Output the [x, y] coordinate of the center of the cell containing the given text.  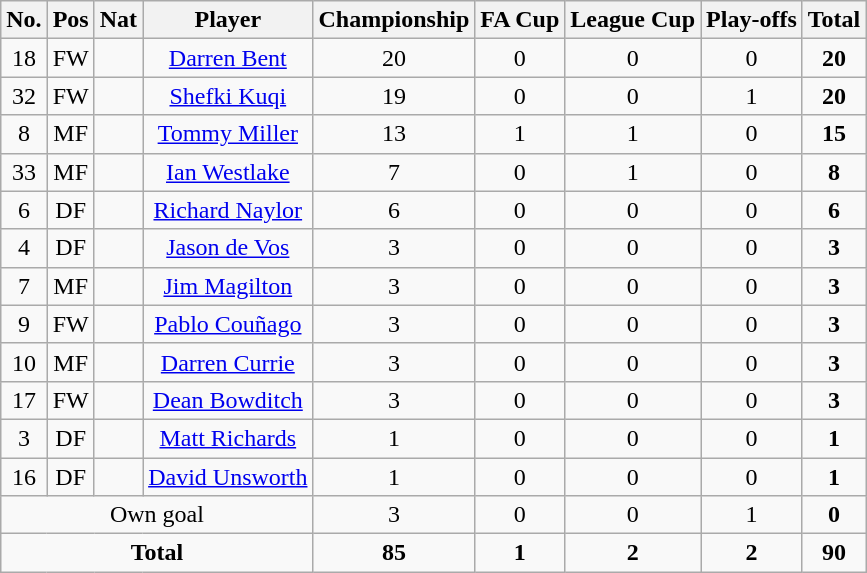
Darren Currie [228, 362]
Richard Naylor [228, 210]
13 [394, 134]
16 [24, 477]
Jason de Vos [228, 248]
Tommy Miller [228, 134]
18 [24, 58]
Dean Bowditch [228, 400]
90 [834, 553]
Own goal [157, 515]
32 [24, 96]
David Unsworth [228, 477]
Matt Richards [228, 438]
FA Cup [520, 20]
Jim Magilton [228, 286]
Player [228, 20]
Shefki Kuqi [228, 96]
Pos [70, 20]
Championship [394, 20]
Play-offs [752, 20]
15 [834, 134]
33 [24, 172]
85 [394, 553]
Ian Westlake [228, 172]
9 [24, 324]
No. [24, 20]
League Cup [633, 20]
19 [394, 96]
Pablo Couñago [228, 324]
Nat [118, 20]
Darren Bent [228, 58]
10 [24, 362]
17 [24, 400]
4 [24, 248]
